Capture the cell that displays the provided text and extract its [X, Y] central coordinate. 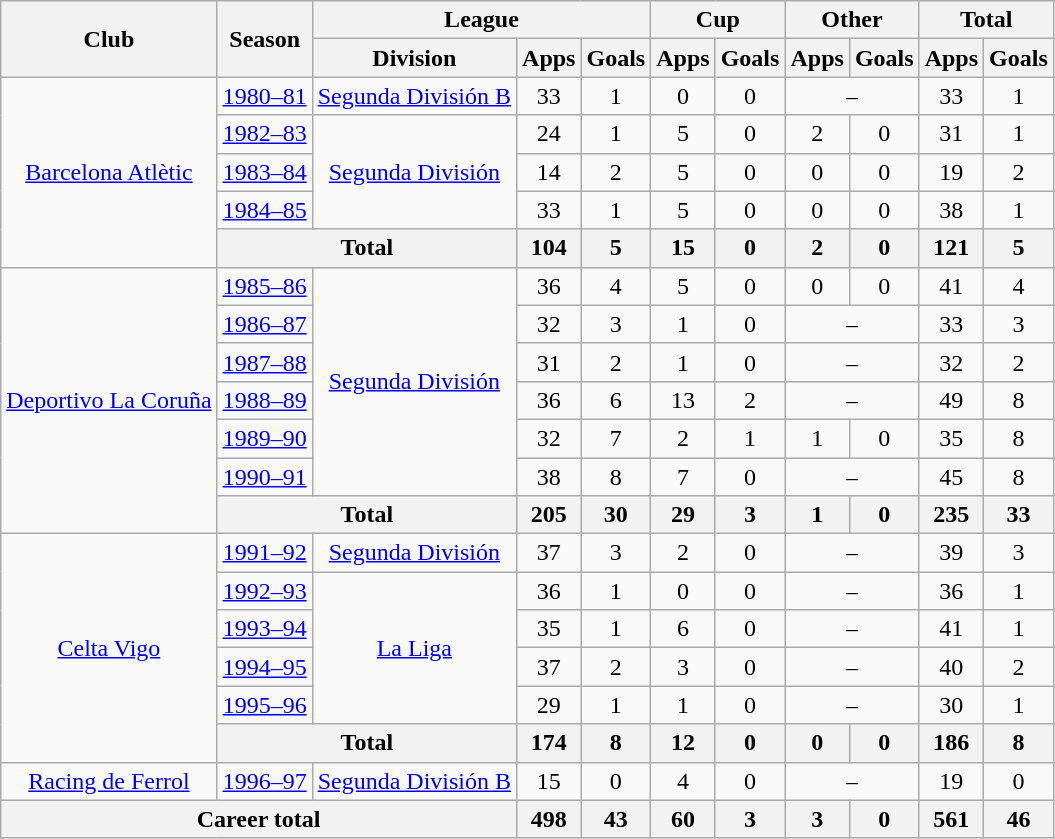
186 [951, 743]
1982–83 [264, 134]
205 [549, 515]
Club [109, 39]
1994–95 [264, 667]
121 [951, 248]
12 [683, 743]
League [482, 20]
40 [951, 667]
13 [683, 400]
Division [414, 58]
24 [549, 134]
60 [683, 819]
1992–93 [264, 591]
43 [616, 819]
Career total [259, 819]
45 [951, 477]
Deportivo La Coruña [109, 400]
1986–87 [264, 324]
14 [549, 172]
La Liga [414, 648]
1983–84 [264, 172]
104 [549, 248]
1989–90 [264, 438]
1990–91 [264, 477]
49 [951, 400]
46 [1019, 819]
1987–88 [264, 362]
1985–86 [264, 286]
Cup [718, 20]
498 [549, 819]
Racing de Ferrol [109, 781]
Barcelona Atlètic [109, 172]
1993–94 [264, 629]
1980–81 [264, 96]
Celta Vigo [109, 648]
Other [852, 20]
174 [549, 743]
235 [951, 515]
1988–89 [264, 400]
1984–85 [264, 210]
1995–96 [264, 705]
1991–92 [264, 553]
Season [264, 39]
1996–97 [264, 781]
39 [951, 553]
561 [951, 819]
